Output the [X, Y] coordinate of the center of the cell containing the given text.  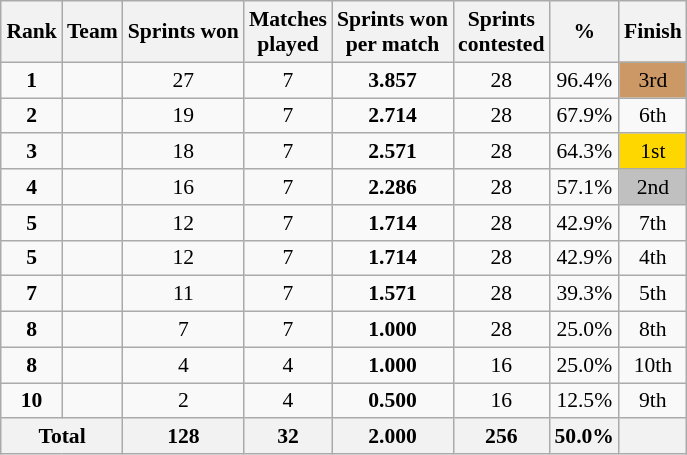
8th [653, 330]
Finish [653, 32]
0.500 [392, 401]
10th [653, 365]
Team [92, 32]
2.000 [392, 437]
27 [184, 80]
2nd [653, 187]
9th [653, 401]
64.3% [584, 152]
5th [653, 294]
67.9% [584, 116]
Sprints wonper match [392, 32]
6th [653, 116]
2.714 [392, 116]
39.3% [584, 294]
Rank [32, 32]
2.286 [392, 187]
57.1% [584, 187]
1st [653, 152]
50.0% [584, 437]
32 [288, 437]
3 [32, 152]
4th [653, 258]
128 [184, 437]
3.857 [392, 80]
10 [32, 401]
7th [653, 223]
18 [184, 152]
12.5% [584, 401]
Sprintscontested [501, 32]
256 [501, 437]
2.571 [392, 152]
19 [184, 116]
Matchesplayed [288, 32]
11 [184, 294]
96.4% [584, 80]
3rd [653, 80]
% [584, 32]
Total [62, 437]
1 [32, 80]
1.571 [392, 294]
Sprints won [184, 32]
